For the text-containing cell, return its midpoint in (X, Y) coordinate format. 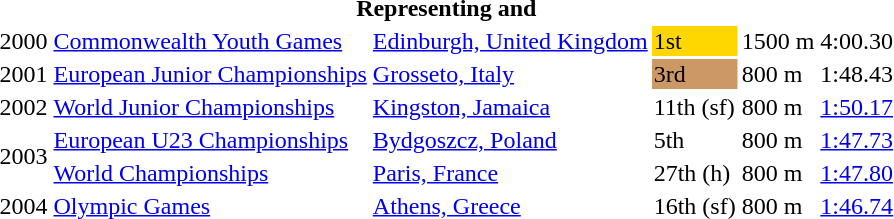
European U23 Championships (210, 140)
11th (sf) (694, 107)
World Junior Championships (210, 107)
1st (694, 41)
27th (h) (694, 173)
Paris, France (510, 173)
3rd (694, 74)
Commonwealth Youth Games (210, 41)
5th (694, 140)
Grosseto, Italy (510, 74)
Kingston, Jamaica (510, 107)
World Championships (210, 173)
1500 m (778, 41)
Edinburgh, United Kingdom (510, 41)
European Junior Championships (210, 74)
Bydgoszcz, Poland (510, 140)
